Pinpoint the cell where the given text exists, returning its [X, Y] midpoint coordinate. 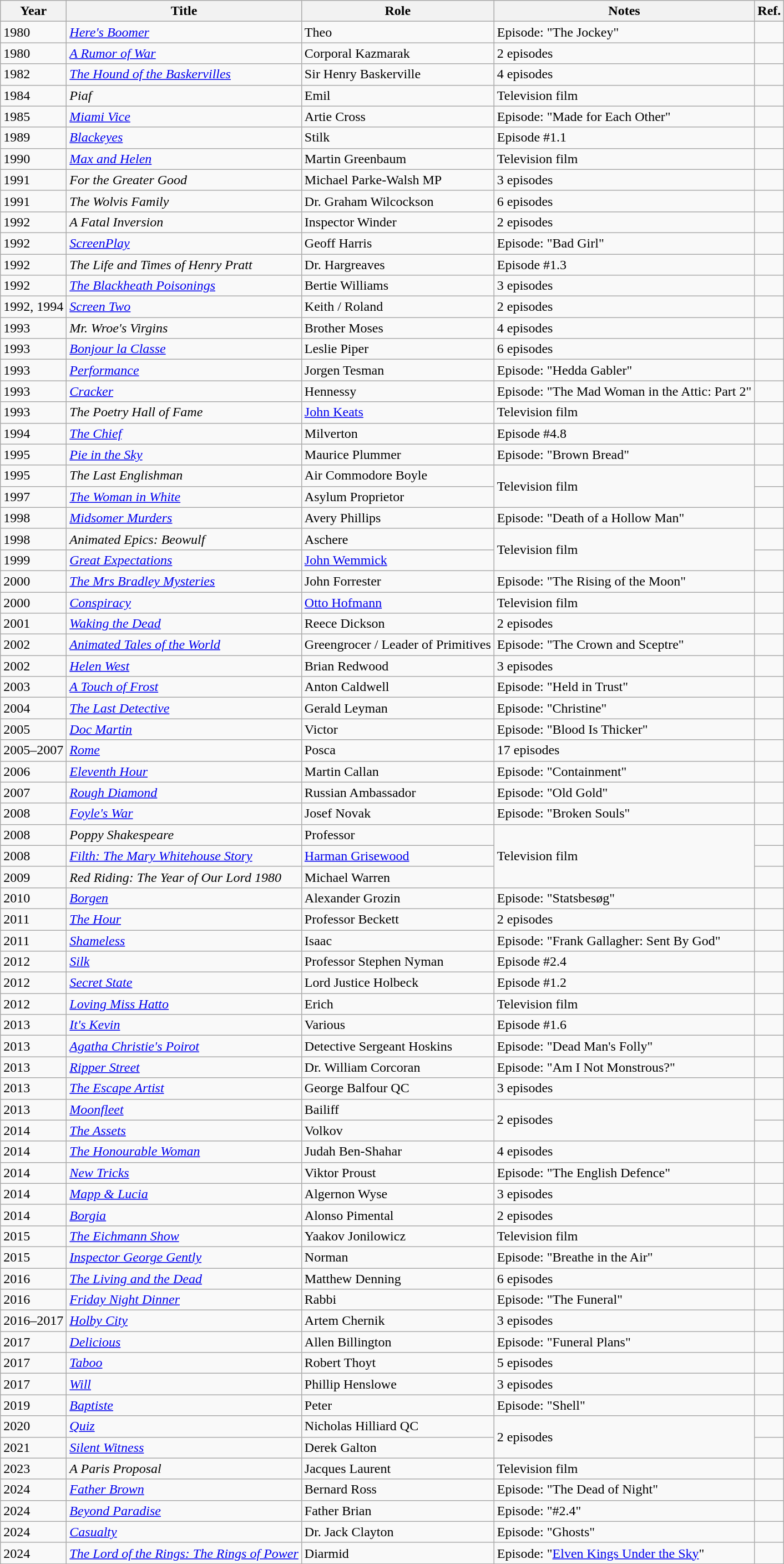
Sir Henry Baskerville [397, 74]
Victor [397, 729]
Jorgen Tesman [397, 370]
The Hour [184, 919]
2004 [33, 708]
Episode: "Brown Bread" [624, 455]
Loving Miss Hatto [184, 1004]
17 episodes [624, 750]
Artie Cross [397, 117]
The Poetry Hall of Fame [184, 412]
Episode #2.4 [624, 962]
The Chief [184, 433]
Doc Martin [184, 729]
The Life and Times of Henry Pratt [184, 265]
Episode: "The Rising of the Moon" [624, 581]
Alexander Grozin [397, 898]
1990 [33, 159]
Aschere [397, 539]
Emil [397, 95]
Shameless [184, 941]
Yaakov Jonilowicz [397, 1236]
Episode: "The Crown and Sceptre" [624, 645]
Viktor Proust [397, 1173]
Erich [397, 1004]
Episode: "#2.4" [624, 1511]
Air Commodore Boyle [397, 476]
Baptiste [184, 1405]
Father Brown [184, 1490]
Delicious [184, 1342]
The Woman in White [184, 497]
Conspiracy [184, 602]
Episode #1.6 [624, 1025]
Borgia [184, 1215]
Notes [624, 11]
Episode: "Frank Gallagher: Sent By God" [624, 941]
Foyle's War [184, 814]
The Wolvis Family [184, 201]
Dr. William Corcoran [397, 1067]
The Last Detective [184, 708]
Episode #1.2 [624, 983]
Hennessy [397, 391]
2005–2007 [33, 750]
Episode: "Ghosts" [624, 1532]
Peter [397, 1405]
Beyond Paradise [184, 1511]
Episode: "The Jockey" [624, 32]
A Touch of Frost [184, 687]
Role [397, 11]
Dr. Hargreaves [397, 265]
Red Riding: The Year of Our Lord 1980 [184, 877]
Greengrocer / Leader of Primitives [397, 645]
Waking the Dead [184, 624]
Episode: "Blood Is Thicker" [624, 729]
2023 [33, 1469]
Secret State [184, 983]
The Hound of the Baskervilles [184, 74]
Animated Tales of the World [184, 645]
Episode: "Broken Souls" [624, 814]
For the Greater Good [184, 180]
Borgen [184, 898]
John Wemmick [397, 560]
Mapp & Lucia [184, 1194]
Silk [184, 962]
5 episodes [624, 1363]
Episode: "The Mad Woman in the Attic: Part 2" [624, 391]
Brother Moses [397, 328]
Robert Thoyt [397, 1363]
Professor Stephen Nyman [397, 962]
Episode: "Funeral Plans" [624, 1342]
Silent Witness [184, 1447]
Michael Parke-Walsh MP [397, 180]
2016–2017 [33, 1321]
Episode #1.1 [624, 138]
1997 [33, 497]
Casualty [184, 1532]
Episode #4.8 [624, 433]
1989 [33, 138]
The Eichmann Show [184, 1236]
Dr. Jack Clayton [397, 1532]
Helen West [184, 666]
The Mrs Bradley Mysteries [184, 581]
Episode: "Christine" [624, 708]
Max and Helen [184, 159]
Norman [397, 1257]
A Paris Proposal [184, 1469]
Poppy Shakespeare [184, 835]
Martin Greenbaum [397, 159]
2009 [33, 877]
Bertie Williams [397, 286]
Otto Hofmann [397, 602]
Leslie Piper [397, 349]
Father Brian [397, 1511]
The Honourable Woman [184, 1152]
ScreenPlay [184, 243]
The Last Englishman [184, 476]
1985 [33, 117]
1982 [33, 74]
Ref. [769, 11]
Episode: "Hedda Gabler" [624, 370]
Blackeyes [184, 138]
Pie in the Sky [184, 455]
Jacques Laurent [397, 1469]
The Assets [184, 1131]
2019 [33, 1405]
Miami Vice [184, 117]
Gerald Leyman [397, 708]
Algernon Wyse [397, 1194]
2005 [33, 729]
Dr. Graham Wilcockson [397, 201]
Moonfleet [184, 1109]
Episode #1.3 [624, 265]
Quiz [184, 1426]
Eleventh Hour [184, 771]
Holby City [184, 1321]
Diarmid [397, 1553]
Detective Sergeant Hoskins [397, 1046]
Rome [184, 750]
Matthew Denning [397, 1278]
2020 [33, 1426]
Inspector Winder [397, 222]
Nicholas Hilliard QC [397, 1426]
The Living and the Dead [184, 1278]
Allen Billington [397, 1342]
Episode: "Containment" [624, 771]
Lord Justice Holbeck [397, 983]
George Balfour QC [397, 1088]
Russian Ambassador [397, 793]
Derek Galton [397, 1447]
It's Kevin [184, 1025]
Artem Chernik [397, 1321]
Episode: "Old Gold" [624, 793]
2010 [33, 898]
Episode: "Made for Each Other" [624, 117]
Episode: "Held in Trust" [624, 687]
Mr. Wroe's Virgins [184, 328]
Judah Ben-Shahar [397, 1152]
Reece Dickson [397, 624]
Here's Boomer [184, 32]
Phillip Henslowe [397, 1384]
Volkov [397, 1131]
Episode: "Death of a Hollow Man" [624, 518]
Midsomer Murders [184, 518]
The Blackheath Poisonings [184, 286]
Various [397, 1025]
Performance [184, 370]
1992, 1994 [33, 307]
Will [184, 1384]
2003 [33, 687]
2021 [33, 1447]
Episode: "Shell" [624, 1405]
Episode: "Statsbesøg" [624, 898]
Episode: "The Funeral" [624, 1300]
Animated Epics: Beowulf [184, 539]
Episode: "Bad Girl" [624, 243]
Great Expectations [184, 560]
Rough Diamond [184, 793]
Michael Warren [397, 877]
Taboo [184, 1363]
Episode: "The English Defence" [624, 1173]
Ripper Street [184, 1067]
The Lord of the Rings: The Rings of Power [184, 1553]
Josef Novak [397, 814]
Milverton [397, 433]
Episode: "Am I Not Monstrous?" [624, 1067]
Cracker [184, 391]
Bailiff [397, 1109]
Agatha Christie's Poirot [184, 1046]
John Keats [397, 412]
Rabbi [397, 1300]
Professor [397, 835]
Asylum Proprietor [397, 497]
Inspector George Gently [184, 1257]
Brian Redwood [397, 666]
New Tricks [184, 1173]
Episode: "Elven Kings Under the Sky" [624, 1553]
Professor Beckett [397, 919]
Stilk [397, 138]
Episode: "Breathe in the Air" [624, 1257]
Posca [397, 750]
Alonso Pimental [397, 1215]
Anton Caldwell [397, 687]
Episode: "The Dead of Night" [624, 1490]
Screen Two [184, 307]
1999 [33, 560]
2007 [33, 793]
Piaf [184, 95]
Title [184, 11]
Filth: The Mary Whitehouse Story [184, 856]
Theo [397, 32]
Avery Phillips [397, 518]
John Forrester [397, 581]
A Fatal Inversion [184, 222]
Friday Night Dinner [184, 1300]
2006 [33, 771]
Geoff Harris [397, 243]
Year [33, 11]
1994 [33, 433]
Harman Grisewood [397, 856]
The Escape Artist [184, 1088]
Episode: "Dead Man's Folly" [624, 1046]
Martin Callan [397, 771]
Bernard Ross [397, 1490]
2001 [33, 624]
Bonjour la Classe [184, 349]
Keith / Roland [397, 307]
Corporal Kazmarak [397, 53]
Maurice Plummer [397, 455]
1984 [33, 95]
Isaac [397, 941]
A Rumor of War [184, 53]
